Provide the (X, Y) coordinate of the cell's center where the given text is located.  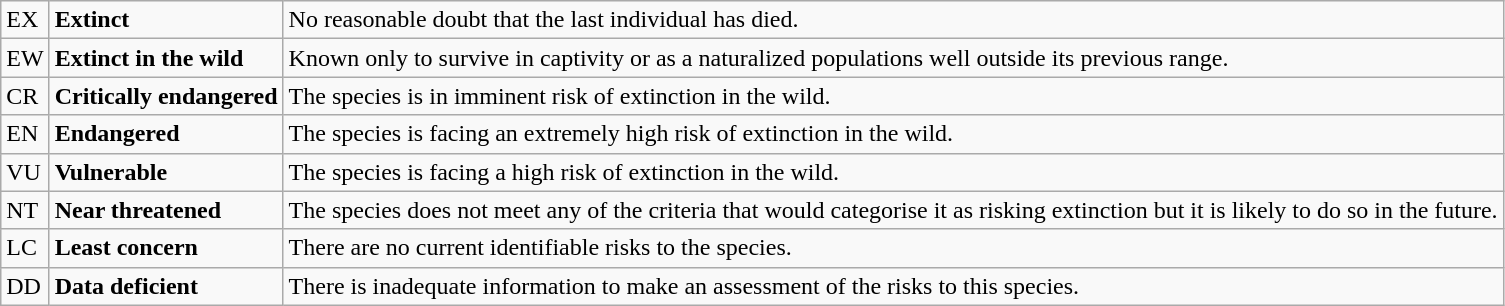
Critically endangered (166, 96)
Near threatened (166, 210)
VU (25, 172)
EX (25, 20)
Known only to survive in captivity or as a naturalized populations well outside its previous range. (893, 58)
EW (25, 58)
The species is in imminent risk of extinction in the wild. (893, 96)
No reasonable doubt that the last individual has died. (893, 20)
Extinct in the wild (166, 58)
Data deficient (166, 286)
The species is facing a high risk of extinction in the wild. (893, 172)
Endangered (166, 134)
There is inadequate information to make an assessment of the risks to this species. (893, 286)
Least concern (166, 248)
DD (25, 286)
Vulnerable (166, 172)
EN (25, 134)
The species does not meet any of the criteria that would categorise it as risking extinction but it is likely to do so in the future. (893, 210)
There are no current identifiable risks to the species. (893, 248)
CR (25, 96)
LC (25, 248)
The species is facing an extremely high risk of extinction in the wild. (893, 134)
Extinct (166, 20)
NT (25, 210)
